Extract the [X, Y] coordinate from the center of the cell holding the provided text.  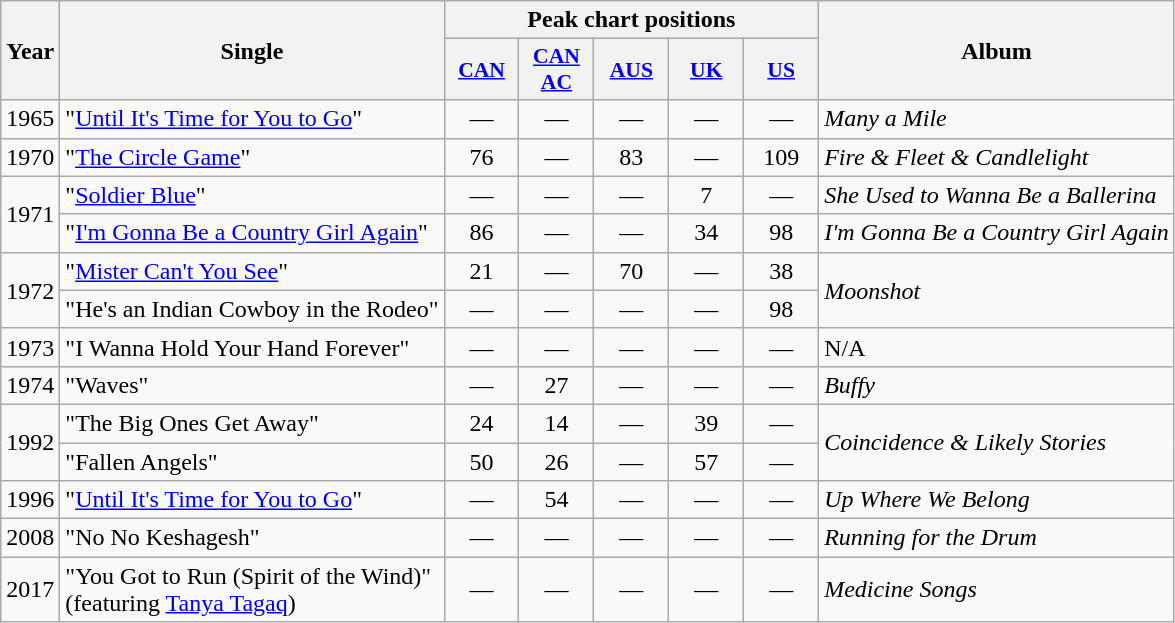
Buffy [997, 385]
70 [632, 271]
Year [30, 50]
"No No Keshagesh" [252, 538]
"You Got to Run (Spirit of the Wind)"(featuring Tanya Tagaq) [252, 590]
CAN AC [556, 70]
Many a Mile [997, 119]
Album [997, 50]
Medicine Songs [997, 590]
83 [632, 157]
Fire & Fleet & Candlelight [997, 157]
21 [482, 271]
54 [556, 500]
1971 [30, 214]
US [782, 70]
86 [482, 233]
24 [482, 423]
14 [556, 423]
Coincidence & Likely Stories [997, 442]
"I Wanna Hold Your Hand Forever" [252, 347]
57 [706, 461]
Moonshot [997, 290]
26 [556, 461]
"I'm Gonna Be a Country Girl Again" [252, 233]
2008 [30, 538]
38 [782, 271]
39 [706, 423]
"Waves" [252, 385]
Peak chart positions [632, 20]
Running for the Drum [997, 538]
CAN [482, 70]
"Mister Can't You See" [252, 271]
"Soldier Blue" [252, 195]
109 [782, 157]
"He's an Indian Cowboy in the Rodeo" [252, 309]
7 [706, 195]
1972 [30, 290]
2017 [30, 590]
Single [252, 50]
UK [706, 70]
1996 [30, 500]
I'm Gonna Be a Country Girl Again [997, 233]
50 [482, 461]
1974 [30, 385]
She Used to Wanna Be a Ballerina [997, 195]
"Fallen Angels" [252, 461]
1992 [30, 442]
AUS [632, 70]
N/A [997, 347]
27 [556, 385]
34 [706, 233]
Up Where We Belong [997, 500]
1970 [30, 157]
1965 [30, 119]
"The Circle Game" [252, 157]
1973 [30, 347]
76 [482, 157]
"The Big Ones Get Away" [252, 423]
